Search for the cell housing the specified text and yield its (x, y) center coordinate. 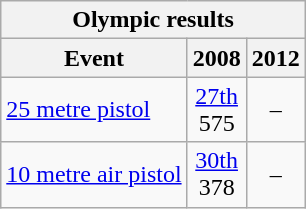
25 metre pistol (94, 110)
30th378 (216, 174)
2012 (276, 58)
27th575 (216, 110)
2008 (216, 58)
10 metre air pistol (94, 174)
Olympic results (153, 20)
Event (94, 58)
